Capture the cell that displays the provided text and extract its [x, y] central coordinate. 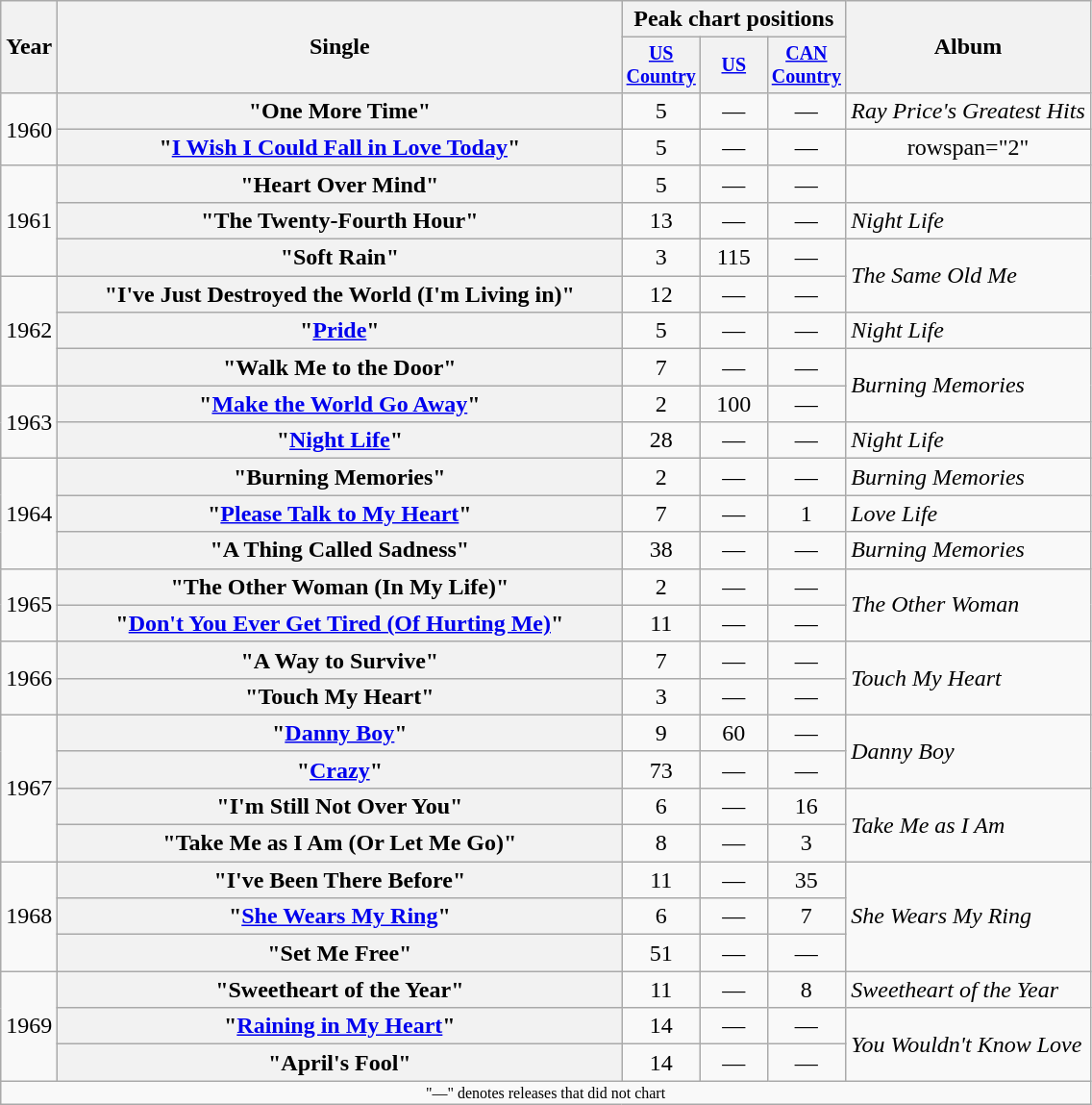
Danny Boy [969, 751]
9 [661, 733]
1965 [29, 605]
"Sweetheart of the Year" [340, 990]
38 [661, 550]
"Take Me as I Am (Or Let Me Go)" [340, 843]
Peak chart positions [734, 19]
"Crazy" [340, 769]
Year [29, 47]
"—" denotes releases that did not chart [546, 1092]
"Night Life" [340, 440]
Sweetheart of the Year [969, 990]
She Wears My Ring [969, 917]
"Set Me Free" [340, 953]
"I've Been There Before" [340, 880]
51 [661, 953]
12 [661, 294]
"Don't You Ever Get Tired (Of Hurting Me)" [340, 623]
rowspan="2" [969, 147]
1963 [29, 422]
"Heart Over Mind" [340, 184]
1964 [29, 514]
"Soft Rain" [340, 258]
1967 [29, 788]
The Other Woman [969, 605]
The Same Old Me [969, 276]
60 [734, 733]
"Burning Memories" [340, 477]
"A Thing Called Sadness" [340, 550]
"A Way to Survive" [340, 660]
1969 [29, 1026]
28 [661, 440]
"She Wears My Ring" [340, 917]
"Danny Boy" [340, 733]
115 [734, 258]
"I'm Still Not Over You" [340, 806]
1966 [29, 678]
"The Other Woman (In My Life)" [340, 587]
CAN Country [807, 65]
US Country [661, 65]
"One More Time" [340, 111]
1961 [29, 220]
"April's Fool" [340, 1063]
35 [807, 880]
"Touch My Heart" [340, 696]
1960 [29, 129]
13 [661, 220]
Ray Price's Greatest Hits [969, 111]
You Wouldn't Know Love [969, 1044]
73 [661, 769]
"Raining in My Heart" [340, 1026]
16 [807, 806]
1 [807, 514]
Single [340, 47]
US [734, 65]
Album [969, 47]
"Pride" [340, 331]
Touch My Heart [969, 678]
Love Life [969, 514]
Take Me as I Am [969, 824]
1962 [29, 331]
"I've Just Destroyed the World (I'm Living in)" [340, 294]
"Walk Me to the Door" [340, 367]
"The Twenty-Fourth Hour" [340, 220]
"Make the World Go Away" [340, 404]
1968 [29, 917]
"I Wish I Could Fall in Love Today" [340, 147]
"Please Talk to My Heart" [340, 514]
100 [734, 404]
